For the text-containing cell, return its midpoint in [X, Y] coordinate format. 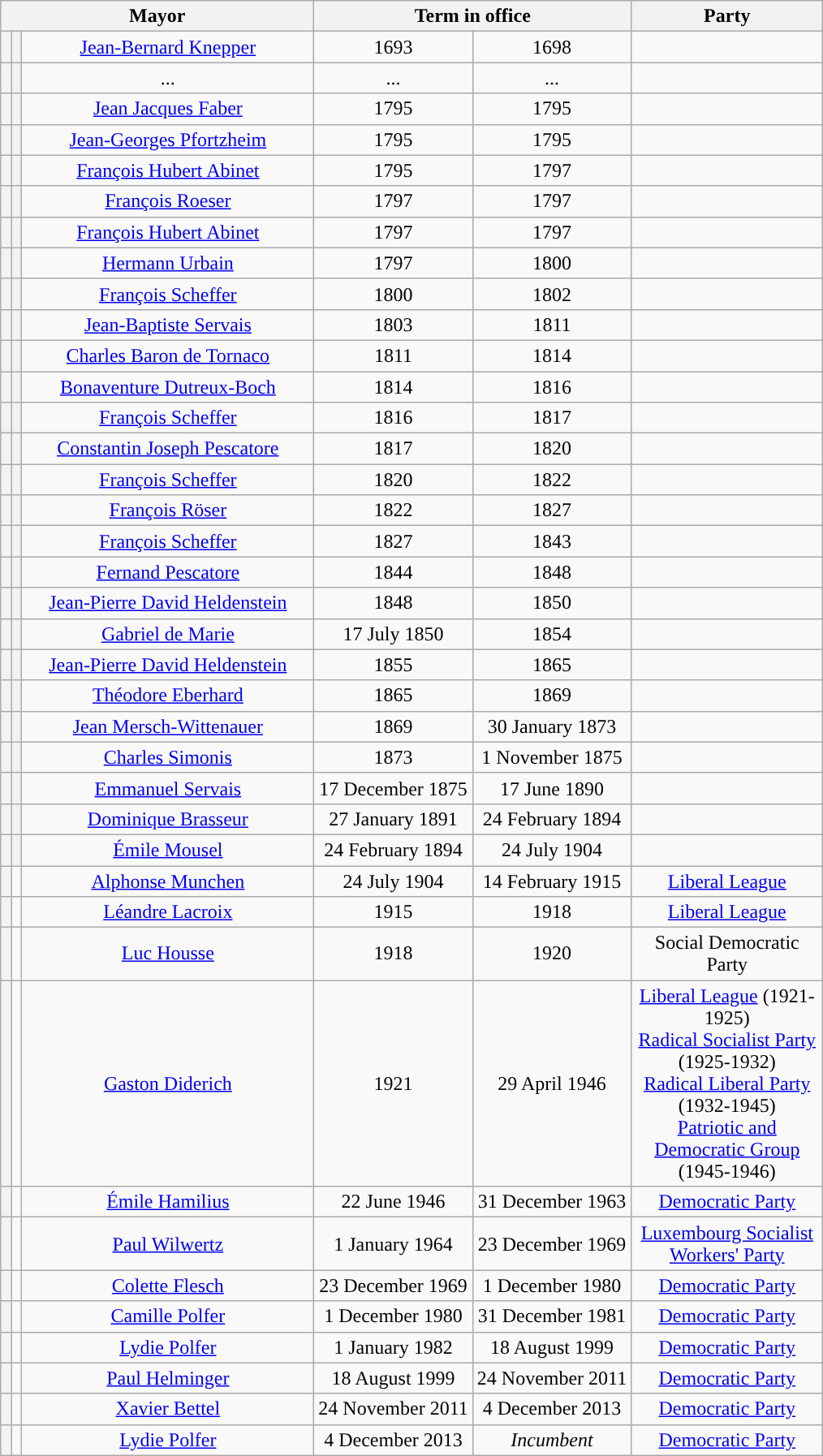
Charles Baron de Tornaco [168, 355]
1921 [393, 1083]
Party [727, 16]
Incumbent [552, 1440]
1843 [552, 541]
Émile Hamilius [168, 1202]
Liberal League (1921-1925)Radical Socialist Party (1925-1932)Radical Liberal Party (1932-1945)Patriotic and Democratic Group (1945-1946) [727, 1083]
29 April 1946 [552, 1083]
17 July 1850 [393, 634]
27 January 1891 [393, 819]
Jean Mersch-Wittenauer [168, 726]
Luc Housse [168, 954]
1803 [393, 325]
Dominique Brasseur [168, 819]
Hermann Urbain [168, 263]
31 December 1963 [552, 1202]
Colette Flesch [168, 1286]
Emmanuel Servais [168, 788]
1920 [552, 954]
Social Democratic Party [727, 954]
Théodore Eberhard [168, 696]
Jean-Baptiste Servais [168, 325]
Émile Mousel [168, 850]
1850 [552, 603]
1698 [552, 47]
Term in office [472, 16]
Gaston Diderich [168, 1083]
Jean-Georges Pfortzheim [168, 140]
1 January 1964 [393, 1243]
1844 [393, 572]
Xavier Bettel [168, 1409]
Constantin Joseph Pescatore [168, 449]
François Roeser [168, 201]
1693 [393, 47]
Fernand Pescatore [168, 572]
22 June 1946 [393, 1202]
François Röser [168, 510]
Charles Simonis [168, 757]
14 February 1915 [552, 881]
1873 [393, 757]
Jean-Bernard Knepper [168, 47]
1855 [393, 665]
31 December 1981 [552, 1316]
1802 [552, 294]
Léandre Lacroix [168, 912]
1 November 1875 [552, 757]
1915 [393, 912]
Gabriel de Marie [168, 634]
Mayor [157, 16]
Alphonse Munchen [168, 881]
Bonaventure Dutreux-Boch [168, 387]
Paul Wilwertz [168, 1243]
1 January 1982 [393, 1347]
Luxembourg Socialist Workers' Party [727, 1243]
17 June 1890 [552, 788]
Camille Polfer [168, 1316]
Paul Helminger [168, 1378]
17 December 1875 [393, 788]
1854 [552, 634]
Jean Jacques Faber [168, 109]
30 January 1873 [552, 726]
